Output the (X, Y) coordinate of the center of the cell containing the given text.  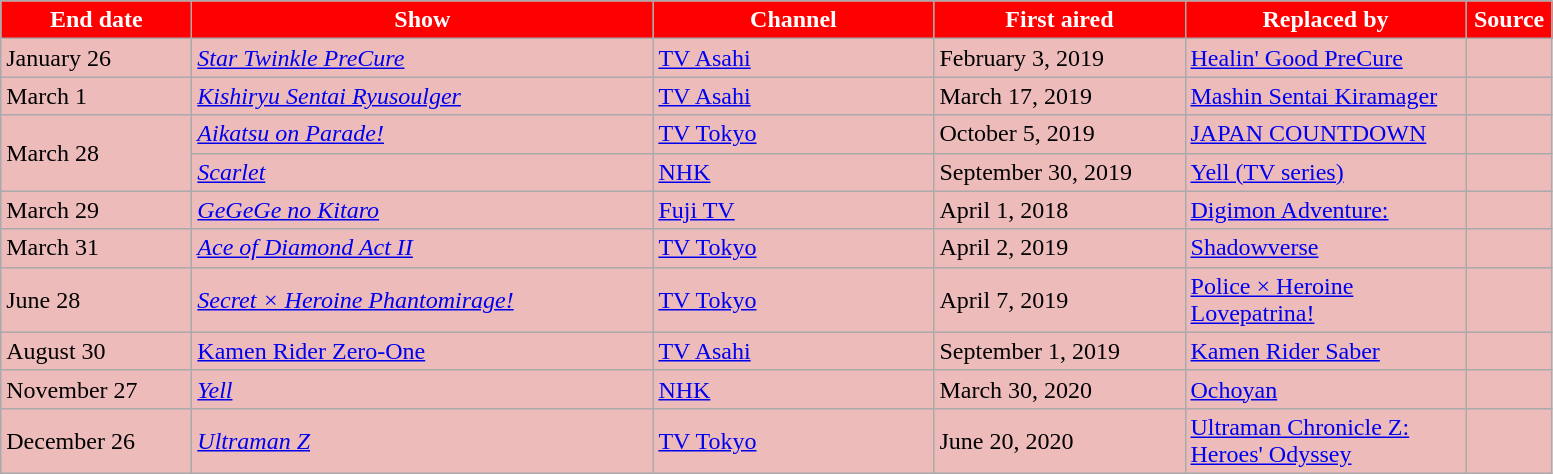
April 7, 2019 (1060, 300)
Star Twinkle PreCure (422, 58)
June 28 (96, 300)
GeGeGe no Kitaro (422, 210)
Secret × Heroine Phantomirage! (422, 300)
Mashin Sentai Kiramager (1326, 96)
Ochoyan (1326, 389)
October 5, 2019 (1060, 134)
Ultraman Z (422, 440)
Scarlet (422, 172)
End date (96, 20)
January 26 (96, 58)
Fuji TV (794, 210)
March 28 (96, 153)
JAPAN COUNTDOWN (1326, 134)
November 27 (96, 389)
March 1 (96, 96)
Yell (TV series) (1326, 172)
March 17, 2019 (1060, 96)
Ace of Diamond Act II (422, 248)
September 30, 2019 (1060, 172)
Show (422, 20)
Channel (794, 20)
March 31 (96, 248)
First aired (1060, 20)
Aikatsu on Parade! (422, 134)
Yell (422, 389)
April 2, 2019 (1060, 248)
Ultraman Chronicle Z: Heroes' Odyssey (1326, 440)
February 3, 2019 (1060, 58)
Source (1509, 20)
Replaced by (1326, 20)
Shadowverse (1326, 248)
Police × Heroine Lovepatrina! (1326, 300)
Kishiryu Sentai Ryusoulger (422, 96)
March 29 (96, 210)
Kamen Rider Zero-One (422, 351)
September 1, 2019 (1060, 351)
Kamen Rider Saber (1326, 351)
Digimon Adventure: (1326, 210)
December 26 (96, 440)
April 1, 2018 (1060, 210)
August 30 (96, 351)
March 30, 2020 (1060, 389)
Healin' Good PreCure (1326, 58)
June 20, 2020 (1060, 440)
